From the cell containing the given text, extract its center point as (X, Y) coordinate. 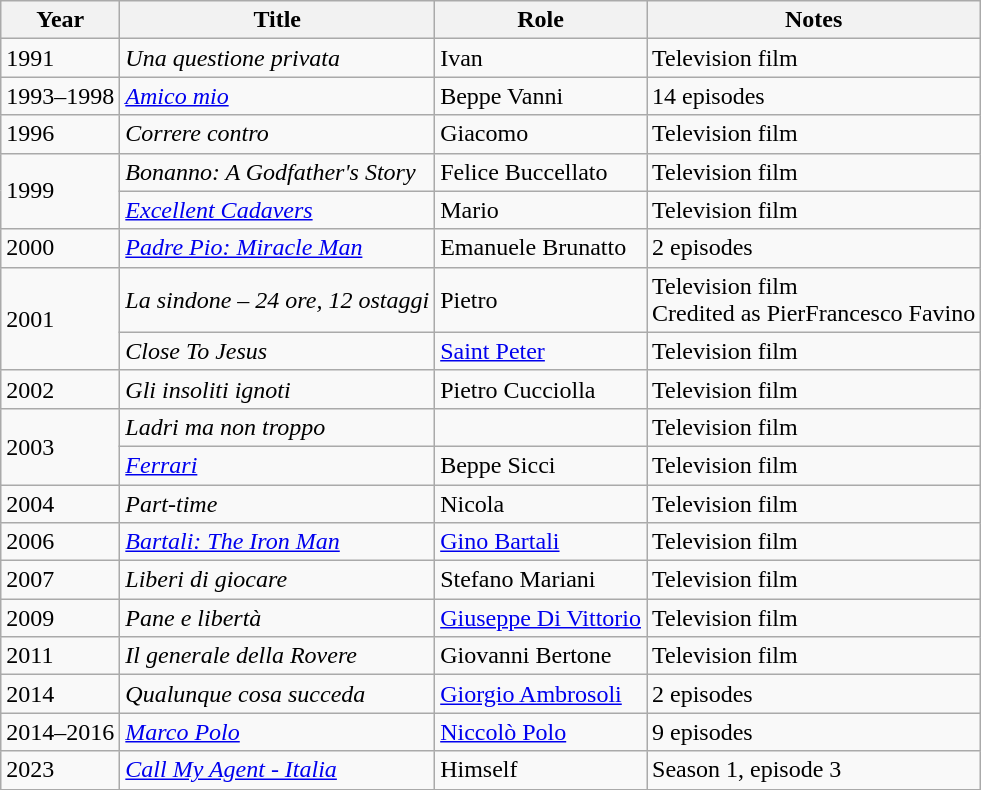
Ivan (541, 58)
Correre contro (278, 134)
Role (541, 20)
Niccolò Polo (541, 732)
Bonanno: A Godfather's Story (278, 172)
1999 (60, 191)
Qualunque cosa succeda (278, 694)
Beppe Sicci (541, 465)
Year (60, 20)
Ferrari (278, 465)
Emanuele Brunatto (541, 248)
Excellent Cadavers (278, 210)
2023 (60, 770)
Close To Jesus (278, 351)
Part-time (278, 503)
1993–1998 (60, 96)
1991 (60, 58)
Saint Peter (541, 351)
2014 (60, 694)
2000 (60, 248)
Giovanni Bertone (541, 656)
2003 (60, 446)
Call My Agent - Italia (278, 770)
2004 (60, 503)
Mario (541, 210)
Pietro Cucciolla (541, 389)
2002 (60, 389)
2011 (60, 656)
Pane e libertà (278, 618)
Giacomo (541, 134)
Felice Buccellato (541, 172)
Amico mio (278, 96)
Marco Polo (278, 732)
Notes (813, 20)
2006 (60, 542)
2009 (60, 618)
Title (278, 20)
Nicola (541, 503)
1996 (60, 134)
Bartali: The Iron Man (278, 542)
Una questione privata (278, 58)
Il generale della Rovere (278, 656)
Gino Bartali (541, 542)
Giorgio Ambrosoli (541, 694)
Ladri ma non troppo (278, 427)
Pietro (541, 300)
2007 (60, 580)
Giuseppe Di Vittorio (541, 618)
Season 1, episode 3 (813, 770)
14 episodes (813, 96)
Liberi di giocare (278, 580)
Television filmCredited as PierFrancesco Favino (813, 300)
Beppe Vanni (541, 96)
2014–2016 (60, 732)
Stefano Mariani (541, 580)
La sindone – 24 ore, 12 ostaggi (278, 300)
2001 (60, 318)
9 episodes (813, 732)
Gli insoliti ignoti (278, 389)
Himself (541, 770)
Padre Pio: Miracle Man (278, 248)
